Find where the given text appears and provide that cell's center as [X, Y] coordinate. 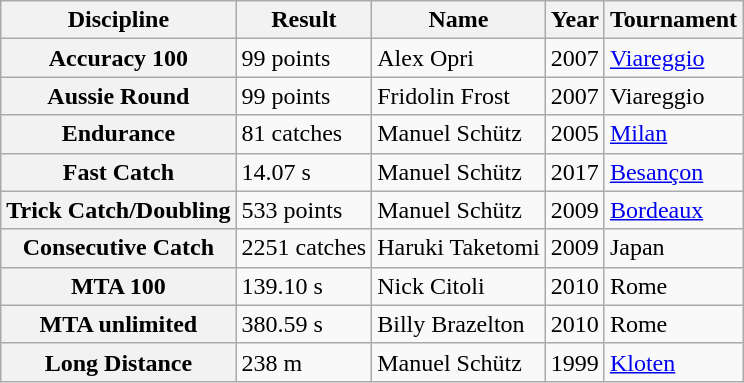
Aussie Round [118, 96]
1999 [574, 362]
Nick Citoli [459, 286]
Tournament [673, 20]
Result [304, 20]
238 m [304, 362]
MTA unlimited [118, 324]
380.59 s [304, 324]
Besançon [673, 172]
Consecutive Catch [118, 248]
Alex Opri [459, 58]
Milan [673, 134]
Bordeaux [673, 210]
Billy Brazelton [459, 324]
Fast Catch [118, 172]
Endurance [118, 134]
Discipline [118, 20]
Kloten [673, 362]
Haruki Taketomi [459, 248]
81 catches [304, 134]
Japan [673, 248]
Fridolin Frost [459, 96]
MTA 100 [118, 286]
2005 [574, 134]
533 points [304, 210]
2251 catches [304, 248]
Year [574, 20]
2017 [574, 172]
Accuracy 100 [118, 58]
Trick Catch/Doubling [118, 210]
Name [459, 20]
139.10 s [304, 286]
14.07 s [304, 172]
Long Distance [118, 362]
